Scan for the cell matching the given text and deliver its (x, y) coordinate at center. 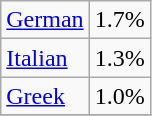
German (45, 20)
Greek (45, 96)
1.0% (120, 96)
1.7% (120, 20)
1.3% (120, 58)
Italian (45, 58)
